Capture the cell that displays the provided text and extract its [X, Y] central coordinate. 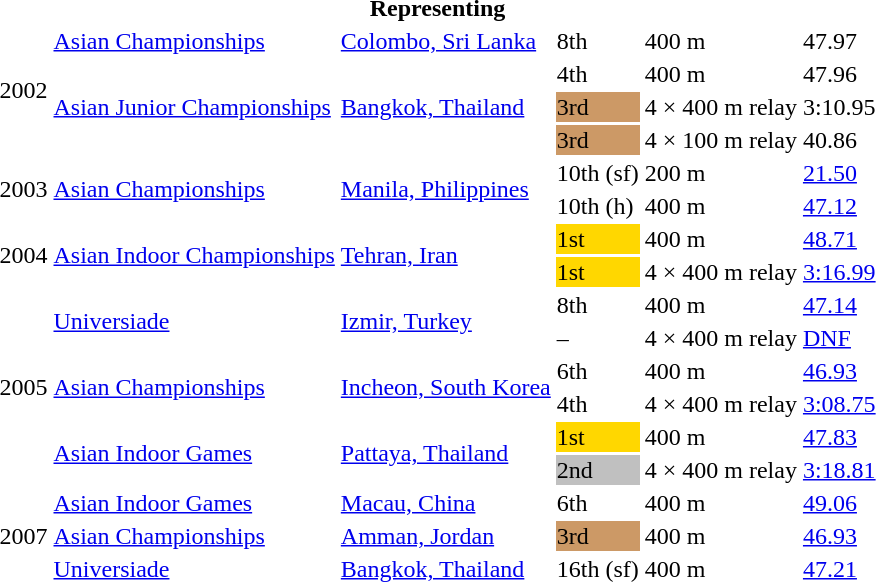
Tehran, Iran [446, 256]
200 m [720, 173]
Colombo, Sri Lanka [446, 41]
Pattaya, Thailand [446, 454]
2nd [598, 470]
Universiade [194, 322]
Macau, China [446, 503]
10th (sf) [598, 173]
4 × 100 m relay [720, 140]
Amman, Jordan [446, 536]
– [598, 338]
Asian Junior Championships [194, 107]
Manila, Philippines [446, 190]
Incheon, South Korea [446, 388]
10th (h) [598, 206]
Izmir, Turkey [446, 322]
Bangkok, Thailand [446, 107]
Asian Indoor Championships [194, 256]
